Return the [X, Y] coordinate for the center point of the cell that contains the specified text.  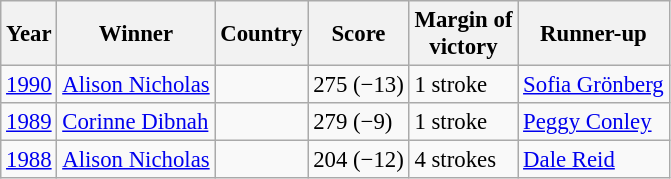
1989 [29, 122]
Year [29, 34]
Margin ofvictory [464, 34]
Runner-up [594, 34]
Peggy Conley [594, 122]
204 (−12) [358, 160]
Corinne Dibnah [136, 122]
275 (−13) [358, 85]
Country [262, 34]
1990 [29, 85]
4 strokes [464, 160]
Dale Reid [594, 160]
1988 [29, 160]
Winner [136, 34]
279 (−9) [358, 122]
Score [358, 34]
Sofia Grönberg [594, 85]
